Pinpoint the cell where the given text exists, returning its [x, y] midpoint coordinate. 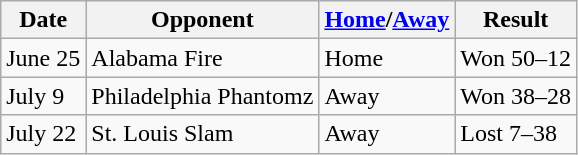
July 22 [44, 134]
Alabama Fire [202, 58]
Opponent [202, 20]
Home [387, 58]
Date [44, 20]
Won 50–12 [516, 58]
Home/Away [387, 20]
June 25 [44, 58]
July 9 [44, 96]
Result [516, 20]
Lost 7–38 [516, 134]
Philadelphia Phantomz [202, 96]
St. Louis Slam [202, 134]
Won 38–28 [516, 96]
